Extract the [x, y] coordinate from the center of the cell holding the provided text.  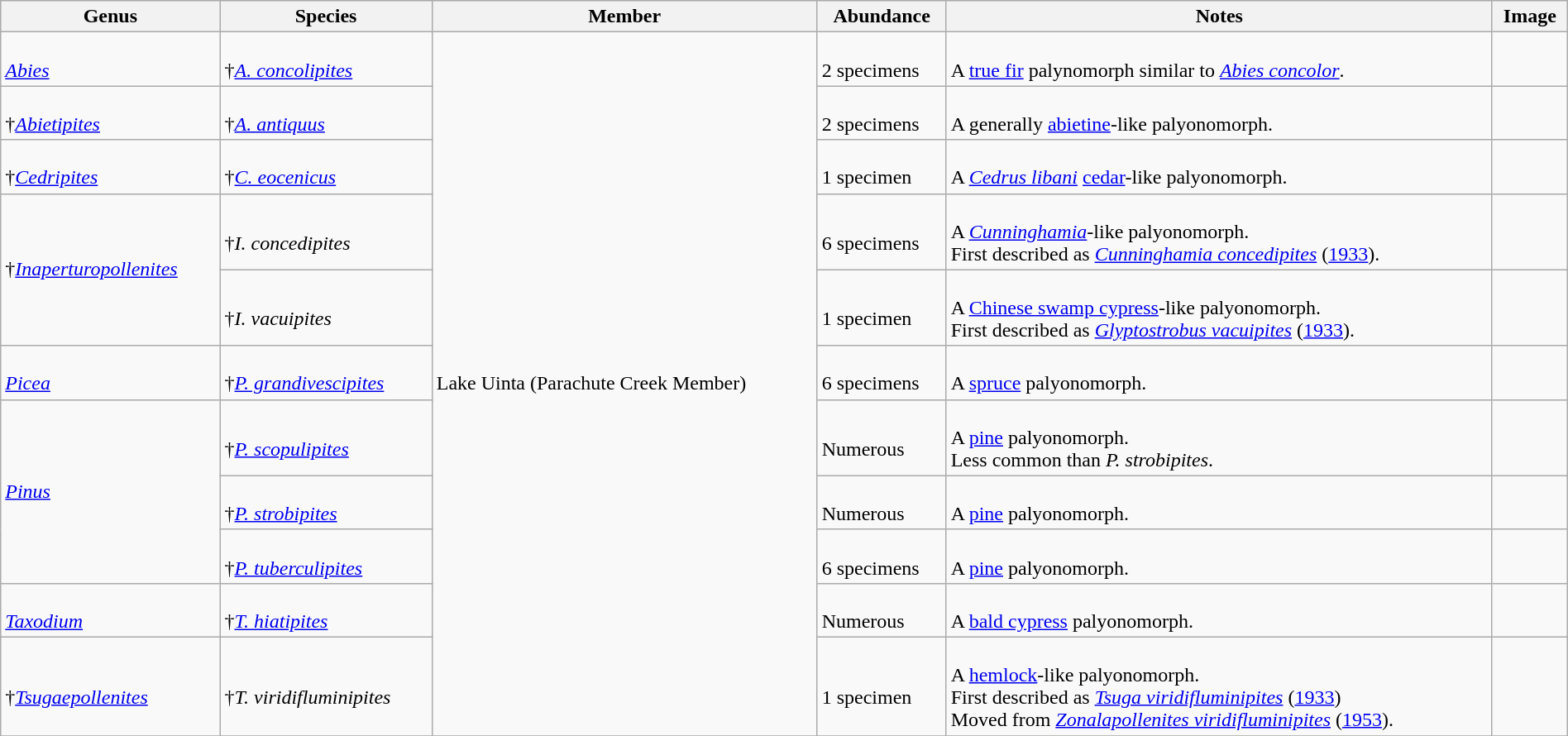
†P. scopulipites [326, 437]
A Cunninghamia-like palyonomorph.First described as Cunninghamia concedipites (1933). [1219, 232]
†T. hiatipites [326, 610]
Pinus [111, 491]
A Cedrus libani cedar-like palyonomorph. [1219, 167]
Species [326, 17]
Abies [111, 60]
†I. concedipites [326, 232]
†Abietipites [111, 112]
Image [1530, 17]
A Chinese swamp cypress-like palyonomorph.First described as Glyptostrobus vacuipites (1933). [1219, 308]
A spruce palyonomorph. [1219, 372]
Picea [111, 372]
†A. concolipites [326, 60]
†Cedripites [111, 167]
A bald cypress palyonomorph. [1219, 610]
Genus [111, 17]
Taxodium [111, 610]
†P. tuberculipites [326, 556]
†C. eocenicus [326, 167]
†P. strobipites [326, 503]
Notes [1219, 17]
Member [624, 17]
†Inaperturopollenites [111, 270]
†P. grandivescipites [326, 372]
A generally abietine-like palyonomorph. [1219, 112]
Lake Uinta (Parachute Creek Member) [624, 384]
A pine palyonomorph.Less common than P. strobipites. [1219, 437]
A hemlock-like palyonomorph.First described as Tsuga viridifluminipites (1933)Moved from Zonalapollenites viridifluminipites (1953). [1219, 686]
†A. antiquus [326, 112]
†T. viridifluminipites [326, 686]
†Tsugaepollenites [111, 686]
†I. vacuipites [326, 308]
Abundance [882, 17]
A true fir palynomorph similar to Abies concolor. [1219, 60]
